Provide the [x, y] coordinate of the cell's center where the given text is located.  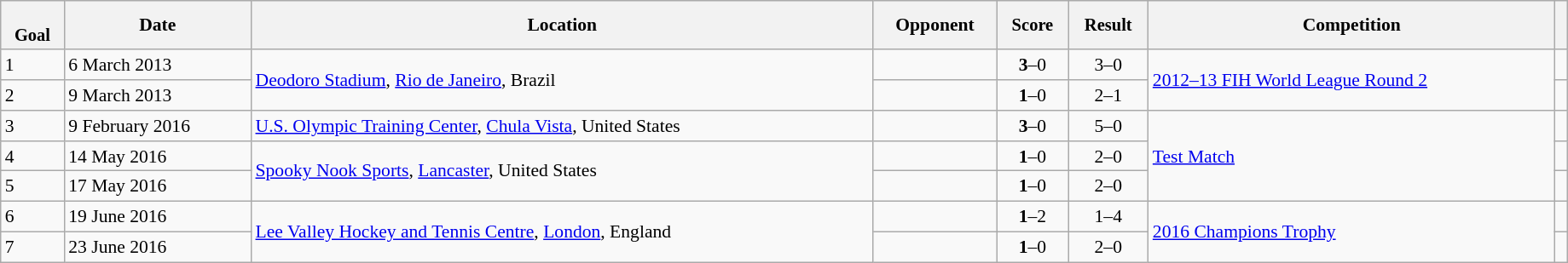
Lee Valley Hockey and Tennis Centre, London, England [561, 232]
Test Match [1352, 157]
6 [32, 217]
4 [32, 157]
Competition [1352, 26]
Spooky Nook Sports, Lancaster, United States [561, 172]
2016 Champions Trophy [1352, 232]
1–4 [1108, 217]
2 [32, 95]
1–2 [1033, 217]
2–1 [1108, 95]
17 May 2016 [157, 186]
Goal [32, 26]
Score [1033, 26]
19 June 2016 [157, 217]
3 [32, 126]
U.S. Olympic Training Center, Chula Vista, United States [561, 126]
7 [32, 248]
14 May 2016 [157, 157]
Location [561, 26]
1 [32, 66]
9 March 2013 [157, 95]
Date [157, 26]
Deodoro Stadium, Rio de Janeiro, Brazil [561, 80]
5–0 [1108, 126]
5 [32, 186]
Result [1108, 26]
Opponent [934, 26]
9 February 2016 [157, 126]
23 June 2016 [157, 248]
6 March 2013 [157, 66]
2012–13 FIH World League Round 2 [1352, 80]
